Detect which cell encompasses the target text, then output its (X, Y) center coordinate. 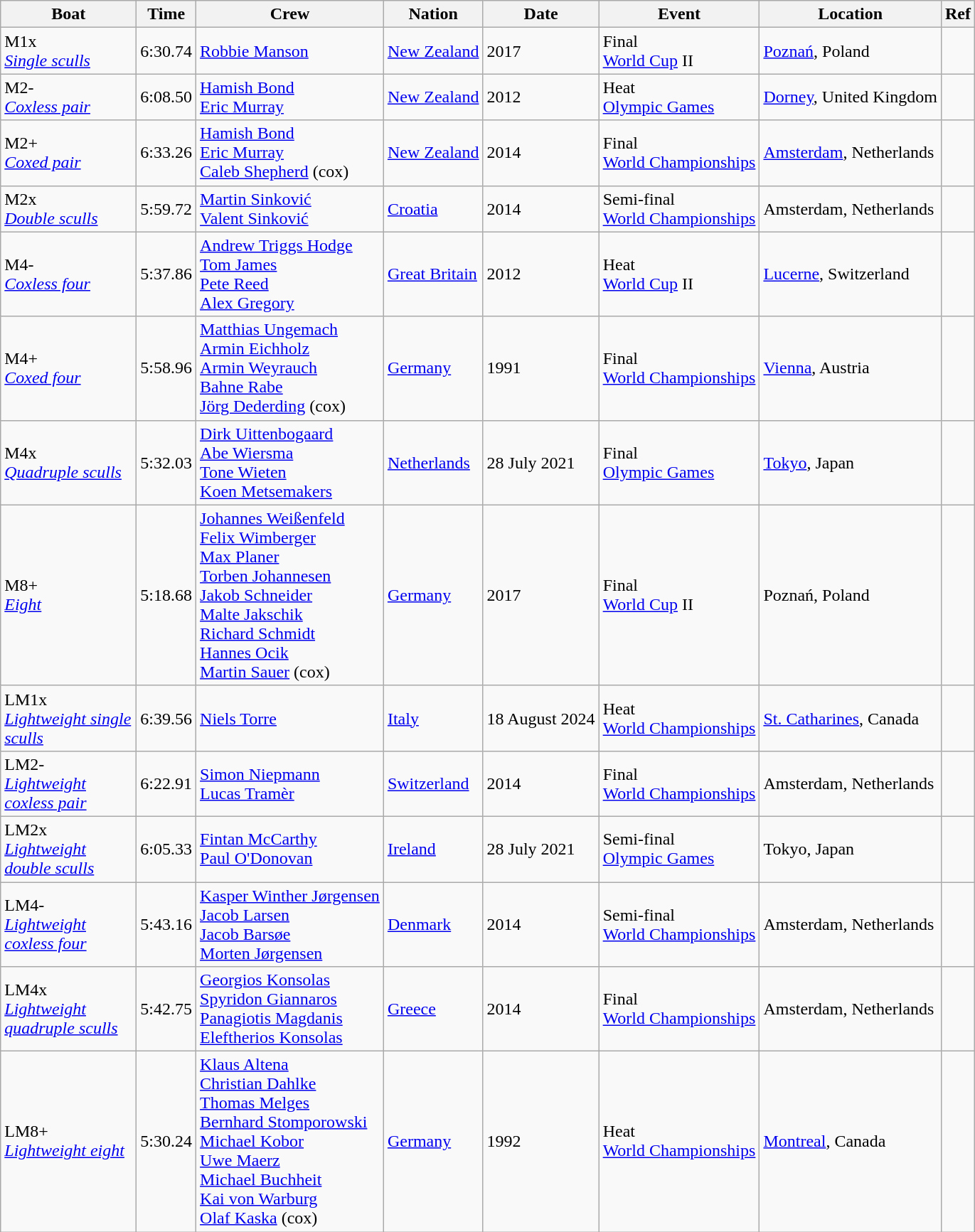
LM4x Lightweight quadruple sculls (68, 1009)
Robbie Manson (290, 51)
Martin Sinković Valent Sinković (290, 209)
LM2- Lightweight coxless pair (68, 783)
LM1x Lightweight single sculls (68, 718)
M1x Single sculls (68, 51)
M4- Coxless four (68, 274)
Lucerne, Switzerland (851, 274)
LM4- Lightweight coxless four (68, 924)
Simon Niepmann Lucas Tramèr (290, 783)
1991 (540, 368)
Hamish Bond Eric Murray Caleb Shepherd (cox) (290, 153)
M2- Coxless pair (68, 97)
Niels Torre (290, 718)
M8+ Eight (68, 595)
6:30.74 (166, 51)
Italy (433, 718)
5:58.96 (166, 368)
St. Catharines, Canada (851, 718)
M2x Double sculls (68, 209)
6:08.50 (166, 97)
Nation (433, 14)
Time (166, 14)
Crew (290, 14)
Vienna, Austria (851, 368)
6:33.26 (166, 153)
Heat World Championships (679, 718)
Ref (957, 14)
M4x Quadruple sculls (68, 462)
5:59.72 (166, 209)
Event (679, 14)
Matthias Ungemach Armin Eichholz Armin Weyrauch Bahne Rabe Jörg Dederding (cox) (290, 368)
Heat Olympic Games (679, 97)
Hamish Bond Eric Murray (290, 97)
Kasper Winther Jørgensen Jacob Larsen Jacob Barsøe Morten Jørgensen (290, 924)
Denmark (433, 924)
Klaus Altena Christian Dahlke Thomas Melges Bernhard Stomporowski Michael Kobor Uwe Maerz Michael Buchheit Kai von Warburg Olaf Kaska (cox) (290, 1142)
5:37.86 (166, 274)
FinalOlympic Games (679, 462)
Semi-finalOlympic Games (679, 849)
Greece (433, 1009)
Great Britain (433, 274)
M2+ Coxed pair (68, 153)
Andrew Triggs Hodge Tom James Pete ReedAlex Gregory (290, 274)
5:30.24 (166, 1142)
M4+ Coxed four (68, 368)
5:18.68 (166, 595)
Ireland (433, 849)
Georgios Konsolas Spyridon Giannaros Panagiotis Magdanis Eleftherios Konsolas (290, 1009)
1992 (540, 1142)
18 August 2024 (540, 718)
Dorney, United Kingdom (851, 97)
6:22.91 (166, 783)
Netherlands (433, 462)
LM2x Lightweight double sculls (68, 849)
Dirk Uittenbogaard Abe Wiersma Tone Wieten Koen Metsemakers (290, 462)
5:32.03 (166, 462)
Switzerland (433, 783)
5:42.75 (166, 1009)
6:39.56 (166, 718)
6:05.33 (166, 849)
Date (540, 14)
HeatWorld Championships (679, 1142)
Montreal, Canada (851, 1142)
Boat (68, 14)
Croatia (433, 209)
Johannes Weißenfeld Felix Wimberger Max Planer Torben Johannesen Jakob Schneider Malte Jakschik Richard Schmidt Hannes Ocik Martin Sauer (cox) (290, 595)
Location (851, 14)
Fintan McCarthy Paul O'Donovan (290, 849)
5:43.16 (166, 924)
LM8+ Lightweight eight (68, 1142)
Heat World Cup II (679, 274)
